Capture the cell that displays the provided text and extract its (x, y) central coordinate. 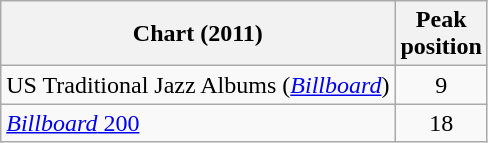
18 (441, 123)
9 (441, 85)
Billboard 200 (198, 123)
Chart (2011) (198, 34)
US Traditional Jazz Albums (Billboard) (198, 85)
Peakposition (441, 34)
